Pinpoint the cell where the given text exists, returning its (X, Y) midpoint coordinate. 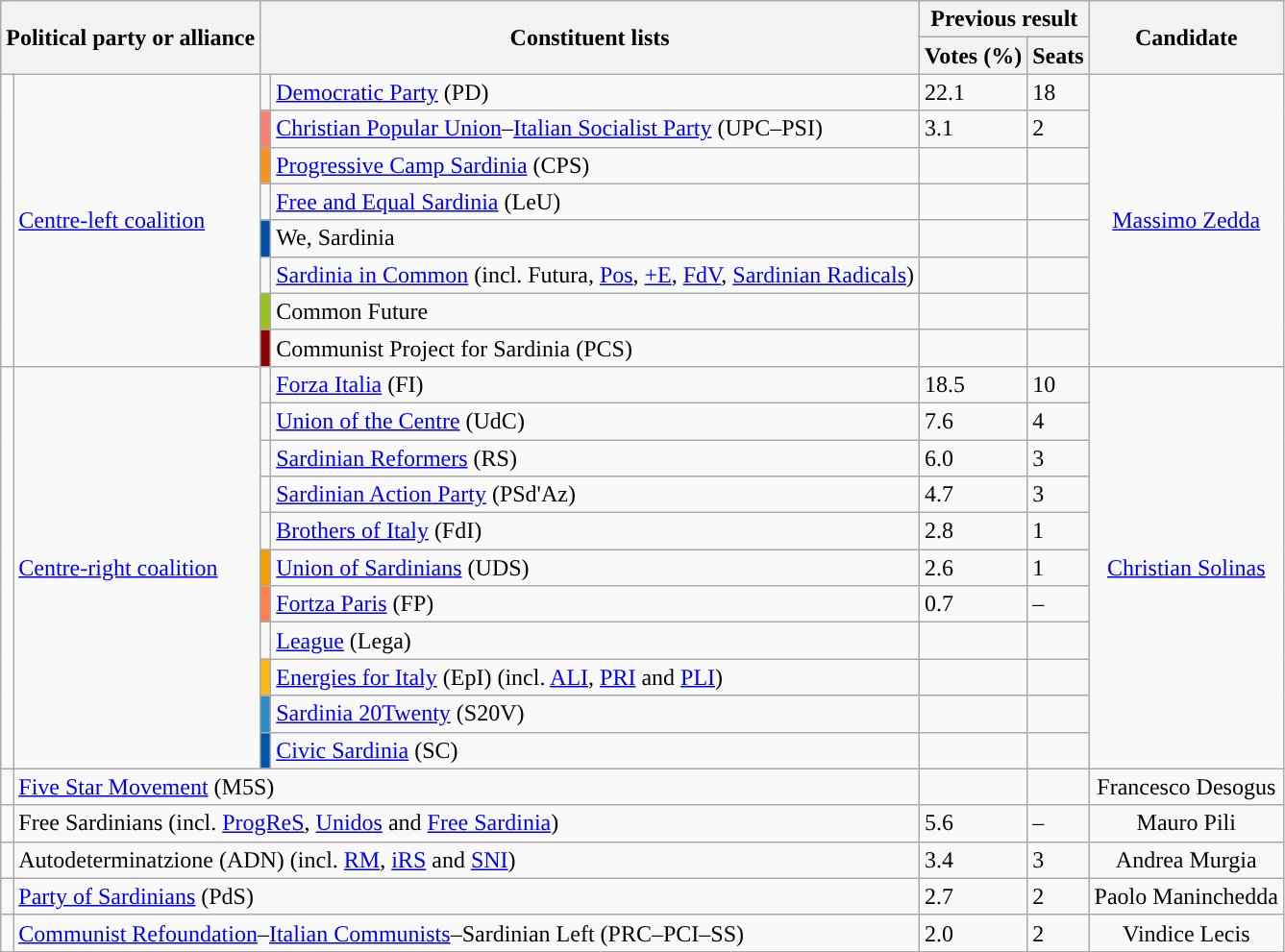
Free Sardinians (incl. ProgReS, Unidos and Free Sardinia) (467, 823)
Sardinia 20Twenty (S20V) (596, 714)
Fortza Paris (FP) (596, 604)
Christian Solinas (1186, 567)
League (Lega) (596, 641)
0.7 (974, 604)
Sardinia in Common (incl. Futura, Pos, +E, FdV, Sardinian Radicals) (596, 275)
Political party or alliance (131, 37)
Civic Sardinia (SC) (596, 750)
Francesco Desogus (1186, 787)
Union of the Centre (UdC) (596, 421)
2.0 (974, 933)
Mauro Pili (1186, 823)
Party of Sardinians (PdS) (467, 896)
Sardinian Reformers (RS) (596, 458)
22.1 (974, 92)
Centre-left coalition (136, 220)
2.7 (974, 896)
Communist Refoundation–Italian Communists–Sardinian Left (PRC–PCI–SS) (467, 933)
Brothers of Italy (FdI) (596, 531)
Vindice Lecis (1186, 933)
Democratic Party (PD) (596, 92)
4.7 (974, 495)
Progressive Camp Sardinia (CPS) (596, 165)
Votes (%) (974, 56)
Autodeterminatzione (ADN) (incl. RM, iRS and SNI) (467, 860)
Andrea Murgia (1186, 860)
Seats (1058, 56)
2.8 (974, 531)
Five Star Movement (M5S) (467, 787)
Constituent lists (590, 37)
Common Future (596, 311)
6.0 (974, 458)
5.6 (974, 823)
Sardinian Action Party (PSd'Az) (596, 495)
Centre-right coalition (136, 567)
Christian Popular Union–Italian Socialist Party (UPC–PSI) (596, 129)
Union of Sardinians (UDS) (596, 568)
Communist Project for Sardinia (PCS) (596, 348)
10 (1058, 384)
Previous result (1005, 19)
Paolo Maninchedda (1186, 896)
2.6 (974, 568)
We, Sardinia (596, 238)
18.5 (974, 384)
3.1 (974, 129)
Energies for Italy (EpI) (incl. ALI, PRI and PLI) (596, 677)
Candidate (1186, 37)
Massimo Zedda (1186, 220)
4 (1058, 421)
18 (1058, 92)
Forza Italia (FI) (596, 384)
3.4 (974, 860)
Free and Equal Sardinia (LeU) (596, 202)
7.6 (974, 421)
